Scan for the cell matching the given text and deliver its [x, y] coordinate at center. 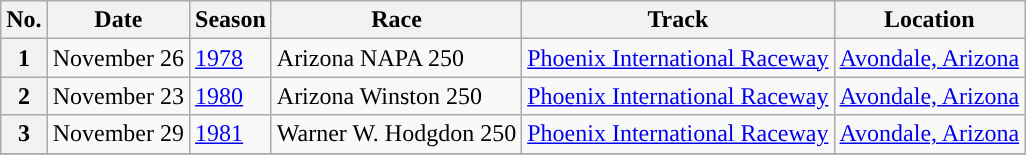
Date [118, 20]
Warner W. Hodgdon 250 [396, 134]
3 [24, 134]
No. [24, 20]
Arizona Winston 250 [396, 96]
1 [24, 58]
Location [930, 20]
Track [678, 20]
November 23 [118, 96]
1978 [231, 58]
Arizona NAPA 250 [396, 58]
Season [231, 20]
1981 [231, 134]
2 [24, 96]
1980 [231, 96]
Race [396, 20]
November 26 [118, 58]
November 29 [118, 134]
